Find where the given text appears and provide that cell's center as [x, y] coordinate. 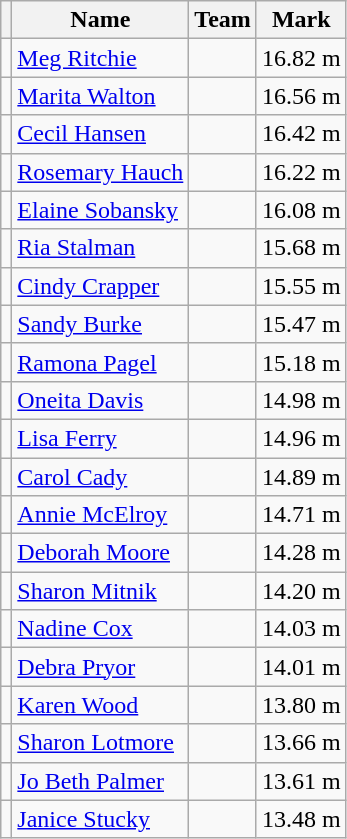
Debra Pryor [100, 667]
Name [100, 20]
16.82 m [301, 58]
Nadine Cox [100, 629]
Team [223, 20]
16.56 m [301, 96]
Cindy Crapper [100, 286]
Sharon Mitnik [100, 591]
14.89 m [301, 477]
Rosemary Hauch [100, 172]
14.71 m [301, 515]
Marita Walton [100, 96]
13.61 m [301, 781]
Cecil Hansen [100, 134]
Lisa Ferry [100, 438]
14.28 m [301, 553]
14.96 m [301, 438]
15.18 m [301, 362]
16.08 m [301, 210]
Karen Wood [100, 705]
16.42 m [301, 134]
15.68 m [301, 248]
Sandy Burke [100, 324]
Meg Ritchie [100, 58]
Ramona Pagel [100, 362]
14.20 m [301, 591]
13.80 m [301, 705]
Elaine Sobansky [100, 210]
13.48 m [301, 819]
14.03 m [301, 629]
Mark [301, 20]
14.01 m [301, 667]
Janice Stucky [100, 819]
15.47 m [301, 324]
Ria Stalman [100, 248]
Deborah Moore [100, 553]
Oneita Davis [100, 400]
Sharon Lotmore [100, 743]
Annie McElroy [100, 515]
15.55 m [301, 286]
Carol Cady [100, 477]
13.66 m [301, 743]
Jo Beth Palmer [100, 781]
14.98 m [301, 400]
16.22 m [301, 172]
